Search for the cell housing the specified text and yield its [x, y] center coordinate. 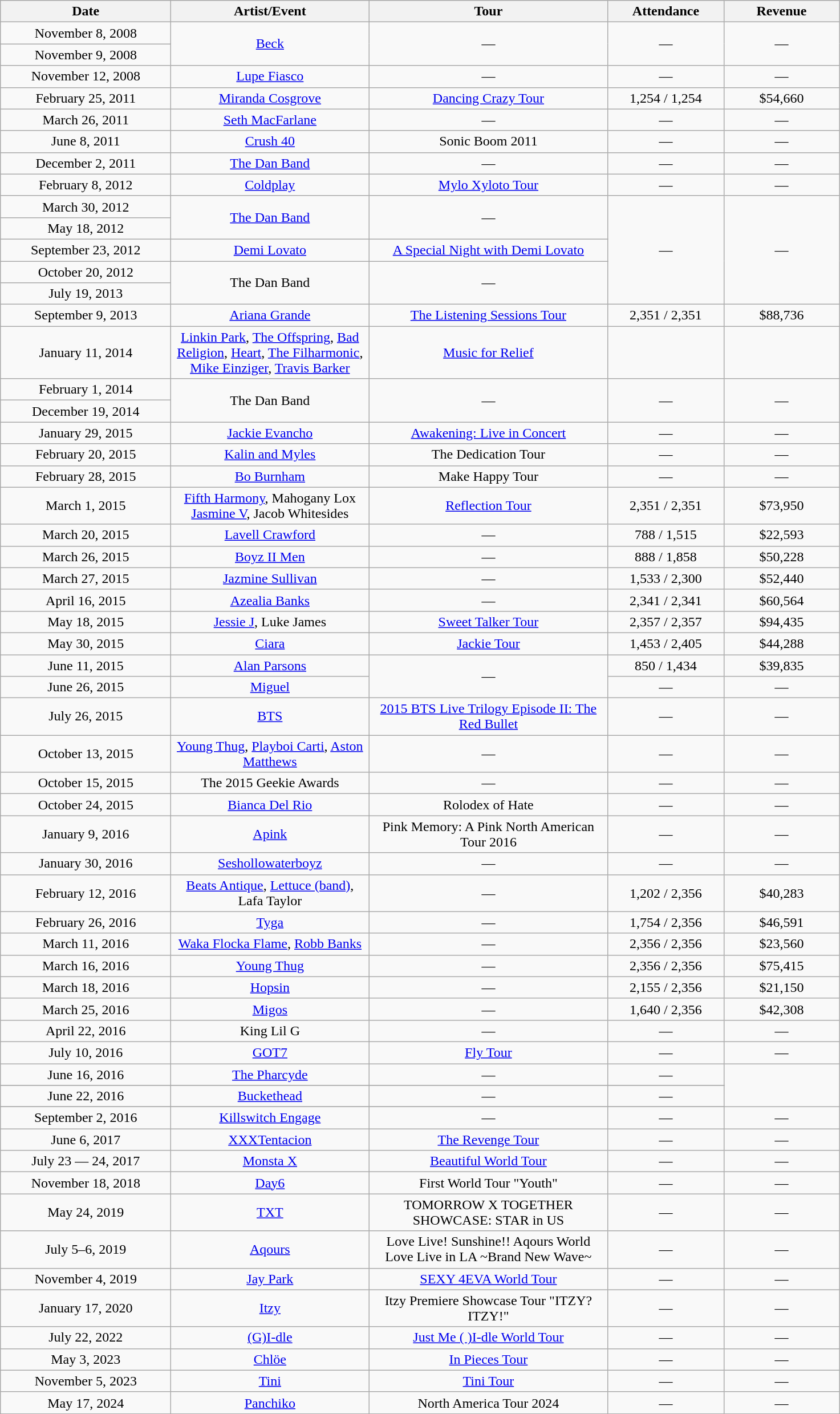
Itzy Premiere Showcase Tour "ITZY? ITZY!" [488, 1308]
$88,736 [781, 315]
January 17, 2020 [86, 1308]
Aqours [270, 1249]
July 19, 2013 [86, 294]
July 26, 2015 [86, 716]
Fifth Harmony, Mahogany Lox Jasmine V, Jacob Whitesides [270, 505]
July 5–6, 2019 [86, 1249]
Kalin and Myles [270, 455]
Miranda Cosgrove [270, 98]
Tyga [270, 922]
February 8, 2012 [86, 185]
May 17, 2024 [86, 1403]
Reflection Tour [488, 505]
$44,288 [781, 643]
$40,283 [781, 893]
North America Tour 2024 [488, 1403]
A Special Night with Demi Lovato [488, 250]
SEXY 4EVA World Tour [488, 1279]
$42,308 [781, 1009]
1,754 / 2,356 [666, 922]
Tini Tour [488, 1381]
March 30, 2012 [86, 206]
Killswitch Engage [270, 1118]
May 18, 2015 [86, 622]
Attendance [666, 11]
1,202 / 2,356 [666, 893]
March 25, 2016 [86, 1009]
Buckethead [270, 1096]
1,533 / 2,300 [666, 578]
$46,591 [781, 922]
November 12, 2008 [86, 76]
2,155 / 2,356 [666, 987]
Coldplay [270, 185]
Linkin Park, The Offspring, Bad Religion, Heart, The Filharmonic, Mike Einziger, Travis Barker [270, 353]
October 24, 2015 [86, 805]
June 8, 2011 [86, 141]
1,453 / 2,405 [666, 643]
Tini [270, 1381]
April 16, 2015 [86, 600]
February 28, 2015 [86, 476]
2,357 / 2,357 [666, 622]
March 26, 2015 [86, 557]
September 23, 2012 [86, 250]
July 22, 2022 [86, 1338]
The Dedication Tour [488, 455]
Beats Antique, Lettuce (band), Lafa Taylor [270, 893]
$75,415 [781, 966]
GOT7 [270, 1052]
June 16, 2016 [86, 1074]
Love Live! Sunshine!! Aqours World Love Live in LA ~Brand New Wave~ [488, 1249]
October 13, 2015 [86, 754]
February 12, 2016 [86, 893]
Make Happy Tour [488, 476]
The 2015 Geekie Awards [270, 783]
November 4, 2019 [86, 1279]
Waka Flocka Flame, Robb Banks [270, 944]
King Lil G [270, 1031]
BTS [270, 716]
In Pieces Tour [488, 1359]
788 / 1,515 [666, 535]
Dancing Crazy Tour [488, 98]
May 30, 2015 [86, 643]
June 11, 2015 [86, 666]
Alan Parsons [270, 666]
2,341 / 2,341 [666, 600]
January 9, 2016 [86, 834]
Monsta X [270, 1161]
March 16, 2016 [86, 966]
February 25, 2011 [86, 98]
$54,660 [781, 98]
Sonic Boom 2011 [488, 141]
Just Me ( )I-dle World Tour [488, 1338]
November 9, 2008 [86, 55]
June 22, 2016 [86, 1096]
Tour [488, 11]
Seshollowaterboyz [270, 864]
February 20, 2015 [86, 455]
1,640 / 2,356 [666, 1009]
June 6, 2017 [86, 1140]
March 18, 2016 [86, 987]
February 26, 2016 [86, 922]
Miguel [270, 687]
March 11, 2016 [86, 944]
Young Thug, Playboi Carti, Aston Matthews [270, 754]
Ariana Grande [270, 315]
December 19, 2014 [86, 411]
$50,228 [781, 557]
Revenue [781, 11]
Jackie Evancho [270, 433]
May 24, 2019 [86, 1213]
$52,440 [781, 578]
March 26, 2011 [86, 120]
Lavell Crawford [270, 535]
Panchiko [270, 1403]
$39,835 [781, 666]
Music for Relief [488, 353]
Migos [270, 1009]
Day6 [270, 1183]
Boyz II Men [270, 557]
Hopsin [270, 987]
Jay Park [270, 1279]
TOMORROW X TOGETHER SHOWCASE: STAR in US [488, 1213]
Apink [270, 834]
$60,564 [781, 600]
April 22, 2016 [86, 1031]
Crush 40 [270, 141]
888 / 1,858 [666, 557]
The Revenge Tour [488, 1140]
May 18, 2012 [86, 228]
Jackie Tour [488, 643]
$94,435 [781, 622]
September 9, 2013 [86, 315]
Jessie J, Luke James [270, 622]
October 20, 2012 [86, 272]
XXXTentacion [270, 1140]
January 29, 2015 [86, 433]
$22,593 [781, 535]
December 2, 2011 [86, 163]
First World Tour "Youth" [488, 1183]
Date [86, 11]
Jazmine Sullivan [270, 578]
September 2, 2016 [86, 1118]
Artist/Event [270, 11]
Pink Memory: A Pink North American Tour 2016 [488, 834]
Awakening: Live in Concert [488, 433]
Itzy [270, 1308]
(G)I-dle [270, 1338]
Chlöe [270, 1359]
Seth MacFarlane [270, 120]
Bianca Del Rio [270, 805]
850 / 1,434 [666, 666]
March 27, 2015 [86, 578]
March 20, 2015 [86, 535]
2015 BTS Live Trilogy Episode II: The Red Bullet [488, 716]
February 1, 2014 [86, 390]
June 26, 2015 [86, 687]
Lupe Fiasco [270, 76]
Young Thug [270, 966]
July 23 — 24, 2017 [86, 1161]
Fly Tour [488, 1052]
November 18, 2018 [86, 1183]
Bo Burnham [270, 476]
July 10, 2016 [86, 1052]
Mylo Xyloto Tour [488, 185]
November 5, 2023 [86, 1381]
Ciara [270, 643]
November 8, 2008 [86, 33]
October 15, 2015 [86, 783]
Beautiful World Tour [488, 1161]
Beck [270, 44]
Rolodex of Hate [488, 805]
$21,150 [781, 987]
The Listening Sessions Tour [488, 315]
$23,560 [781, 944]
$73,950 [781, 505]
Azealia Banks [270, 600]
January 30, 2016 [86, 864]
January 11, 2014 [86, 353]
1,254 / 1,254 [666, 98]
Sweet Talker Tour [488, 622]
The Pharcyde [270, 1074]
March 1, 2015 [86, 505]
May 3, 2023 [86, 1359]
Demi Lovato [270, 250]
TXT [270, 1213]
